Determine the [x, y] coordinate at the center of the cell enclosing the given text.  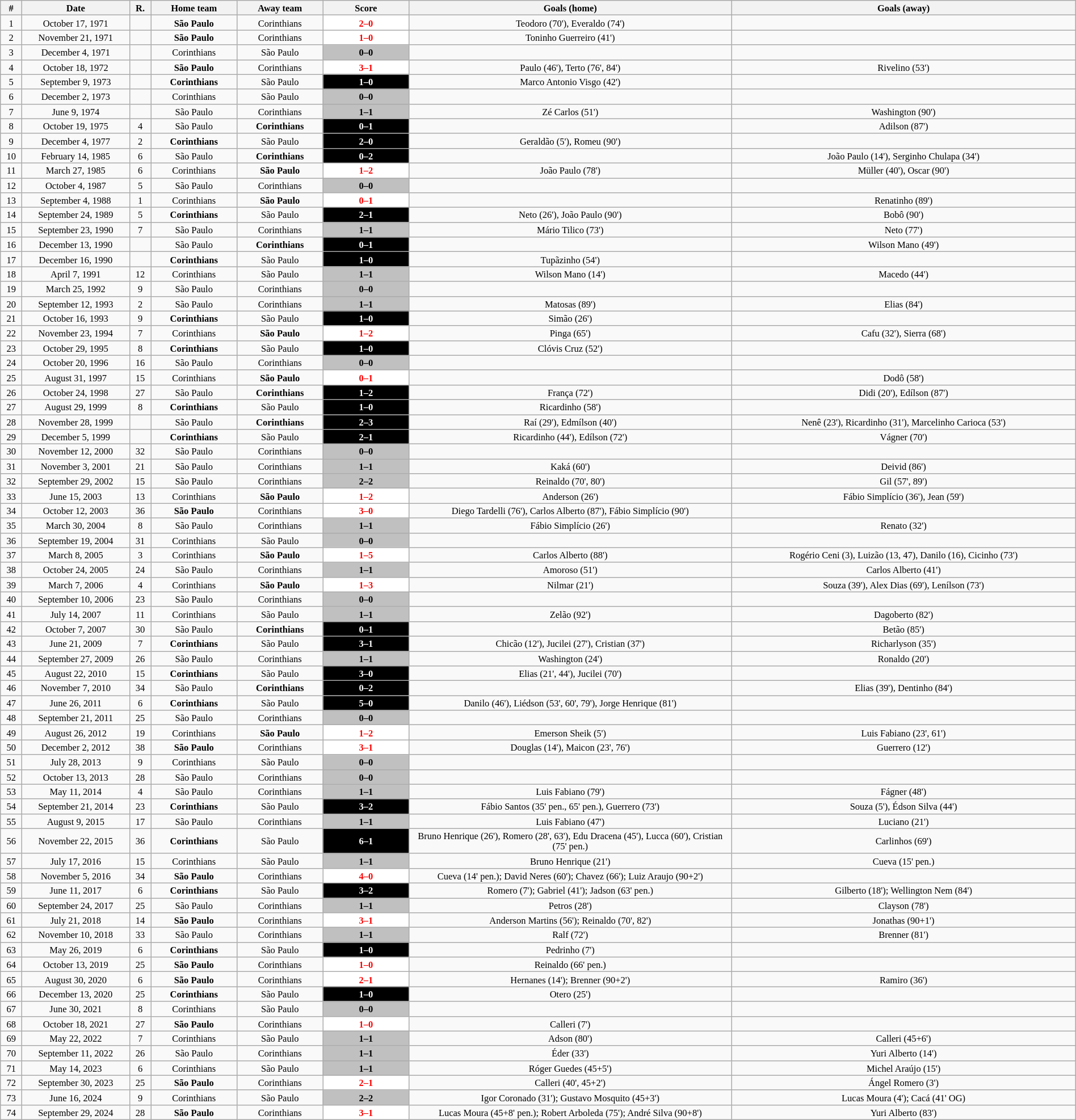
Romero (7'); Gabriel (41'); Jadson (63' pen.) [570, 890]
1–3 [366, 584]
June 9, 1974 [76, 111]
October 24, 1998 [76, 392]
58 [11, 875]
Gilberto (18'); Wellington Nem (84') [903, 890]
March 7, 2006 [76, 584]
Washington (90') [903, 111]
September 4, 1988 [76, 200]
September 29, 2002 [76, 481]
March 8, 2005 [76, 555]
October 18, 1972 [76, 67]
Pedrinho (7') [570, 950]
December 16, 1990 [76, 259]
July 28, 2013 [76, 762]
39 [11, 584]
Elias (84') [903, 304]
Cueva (15' pen.) [903, 861]
September 29, 2024 [76, 1112]
Fágner (48') [903, 791]
Calleri (7') [570, 1024]
Carlos Alberto (88') [570, 555]
December 2, 2012 [76, 747]
September 30, 2023 [76, 1083]
Reinaldo (66' pen.) [570, 965]
September 21, 2014 [76, 806]
Bobô (90') [903, 215]
1–5 [366, 555]
December 13, 1990 [76, 245]
Ángel Romero (3') [903, 1083]
Luis Fabiano (47') [570, 821]
Elias (39'), Dentinho (84') [903, 688]
41 [11, 614]
October 20, 1996 [76, 363]
Jonathas (90+1') [903, 920]
Fábio Simplício (36'), Jean (59') [903, 496]
May 14, 2023 [76, 1068]
Elias (21', 44'), Jucilei (70') [570, 673]
Gil (57', 89') [903, 481]
40 [11, 599]
Wilson Mano (49') [903, 245]
November 28, 1999 [76, 422]
Ronaldo (20') [903, 659]
Simão (26') [570, 318]
70 [11, 1053]
5–0 [366, 703]
Éder (33') [570, 1053]
Adilson (87') [903, 126]
63 [11, 950]
João Paulo (78') [570, 170]
Souza (39'), Alex Dias (69'), Lenílson (73') [903, 584]
Betão (85') [903, 629]
55 [11, 821]
Goals (away) [903, 8]
67 [11, 1009]
September 12, 1993 [76, 304]
Petros (28') [570, 905]
October 12, 2003 [76, 511]
November 5, 2016 [76, 875]
July 21, 2018 [76, 920]
Ricardinho (44'), Edílson (72') [570, 437]
Date [76, 8]
August 22, 2010 [76, 673]
September 19, 2004 [76, 540]
# [11, 8]
Igor Coronado (31'); Gustavo Mosquito (45+3') [570, 1097]
Yuri Alberto (83') [903, 1112]
Reinaldo (70', 80') [570, 481]
57 [11, 861]
Marco Antonio Visgo (42') [570, 82]
Yuri Alberto (14') [903, 1053]
50 [11, 747]
Rogério Ceni (3), Luizão (13, 47), Danilo (16), Cicinho (73') [903, 555]
43 [11, 643]
Ramiro (36') [903, 979]
Cafu (32'), Sierra (68') [903, 333]
Lucas Moura (4'); Cacá (41' OG) [903, 1097]
45 [11, 673]
65 [11, 979]
64 [11, 965]
Didi (20'), Edílson (87') [903, 392]
46 [11, 688]
22 [11, 333]
Carlos Alberto (41') [903, 570]
Brenner (81') [903, 935]
June 11, 2017 [76, 890]
João Paulo (14'), Serginho Chulapa (34') [903, 155]
Dodô (58') [903, 377]
54 [11, 806]
Cueva (14' pen.); David Neres (60'); Chavez (66'); Luiz Araujo (90+2') [570, 875]
52 [11, 777]
35 [11, 525]
Geraldão (5'), Romeu (90') [570, 141]
Ralf (72') [570, 935]
October 19, 1975 [76, 126]
October 29, 1995 [76, 348]
August 30, 2020 [76, 979]
November 21, 1971 [76, 37]
Pinga (65') [570, 333]
November 23, 1994 [76, 333]
74 [11, 1112]
72 [11, 1083]
August 29, 1999 [76, 407]
February 14, 1985 [76, 155]
Wilson Mano (14') [570, 274]
60 [11, 905]
47 [11, 703]
Luis Fabiano (23', 61') [903, 732]
Raí (29'), Edmílson (40') [570, 422]
October 17, 1971 [76, 23]
September 9, 1973 [76, 82]
November 22, 2015 [76, 841]
August 31, 1997 [76, 377]
May 26, 2019 [76, 950]
Anderson (26') [570, 496]
42 [11, 629]
October 4, 1987 [76, 186]
June 26, 2011 [76, 703]
Clayson (78') [903, 905]
49 [11, 732]
December 5, 1999 [76, 437]
October 13, 2013 [76, 777]
Amoroso (51') [570, 570]
Anderson Martins (56'); Reinaldo (70', 82') [570, 920]
October 7, 2007 [76, 629]
June 30, 2021 [76, 1009]
Souza (5'), Édson Silva (44') [903, 806]
March 27, 1985 [76, 170]
37 [11, 555]
November 12, 2000 [76, 452]
Renato (32') [903, 525]
October 16, 1993 [76, 318]
Fábio Simplício (26') [570, 525]
Otero (25') [570, 994]
Ricardinho (58') [570, 407]
Diego Tardelli (76'), Carlos Alberto (87'), Fábio Simplício (90') [570, 511]
March 30, 2004 [76, 525]
20 [11, 304]
June 16, 2024 [76, 1097]
Douglas (14'), Maicon (23', 76') [570, 747]
June 21, 2009 [76, 643]
61 [11, 920]
Dagoberto (82') [903, 614]
Deivid (86') [903, 466]
November 7, 2010 [76, 688]
73 [11, 1097]
Zé Carlos (51') [570, 111]
April 7, 1991 [76, 274]
June 15, 2003 [76, 496]
Mário Tilico (73') [570, 230]
September 10, 2006 [76, 599]
6–1 [366, 841]
October 18, 2021 [76, 1024]
53 [11, 791]
Lucas Moura (45+8' pen.); Robert Arboleda (75'); André Silva (90+8') [570, 1112]
Hernanes (14'); Brenner (90+2') [570, 979]
Chicão (12'), Jucilei (27'), Cristian (37') [570, 643]
October 13, 2019 [76, 965]
2–3 [366, 422]
November 3, 2001 [76, 466]
Vágner (70') [903, 437]
September 24, 1989 [76, 215]
December 2, 1973 [76, 96]
R. [140, 8]
Danilo (46'), Liédson (53', 60', 79'), Jorge Henrique (81') [570, 703]
July 14, 2007 [76, 614]
4–0 [366, 875]
Rivelino (53') [903, 67]
November 10, 2018 [76, 935]
68 [11, 1024]
Luis Fabiano (79') [570, 791]
September 11, 2022 [76, 1053]
Róger Guedes (45+5') [570, 1068]
December 13, 2020 [76, 994]
Nenê (23'), Ricardinho (31'), Marcelinho Carioca (53') [903, 422]
29 [11, 437]
44 [11, 659]
August 26, 2012 [76, 732]
September 24, 2017 [76, 905]
May 22, 2022 [76, 1038]
Toninho Guerreiro (41') [570, 37]
69 [11, 1038]
December 4, 1971 [76, 52]
Carlinhos (69') [903, 841]
Richarlyson (35') [903, 643]
Calleri (40', 45+2') [570, 1083]
59 [11, 890]
Paulo (46'), Terto (76', 84') [570, 67]
Neto (26'), João Paulo (90') [570, 215]
December 4, 1977 [76, 141]
Luciano (21') [903, 821]
July 17, 2016 [76, 861]
48 [11, 718]
França (72') [570, 392]
Away team [280, 8]
Renatinho (89') [903, 200]
Nilmar (21') [570, 584]
66 [11, 994]
Home team [194, 8]
August 9, 2015 [76, 821]
Matosas (89') [570, 304]
Müller (40'), Oscar (90') [903, 170]
Bruno Henrique (26'), Romero (28', 63'), Edu Dracena (45'), Lucca (60'), Cristian (75' pen.) [570, 841]
September 27, 2009 [76, 659]
Tupãzinho (54') [570, 259]
Washington (24') [570, 659]
10 [11, 155]
71 [11, 1068]
Clóvis Cruz (52') [570, 348]
Emerson Sheik (5') [570, 732]
Calleri (45+6') [903, 1038]
Adson (80') [570, 1038]
Michel Araújo (15') [903, 1068]
Goals (home) [570, 8]
Score [366, 8]
Macedo (44') [903, 274]
51 [11, 762]
September 21, 2011 [76, 718]
Zelão (92') [570, 614]
56 [11, 841]
62 [11, 935]
October 24, 2005 [76, 570]
Kaká (60') [570, 466]
March 25, 1992 [76, 289]
Teodoro (70'), Everaldo (74') [570, 23]
May 11, 2014 [76, 791]
Neto (77') [903, 230]
Fábio Santos (35' pen., 65' pen.), Guerrero (73') [570, 806]
September 23, 1990 [76, 230]
Bruno Henrique (21') [570, 861]
Guerrero (12') [903, 747]
18 [11, 274]
